Pinpoint the cell where the given text exists, returning its (X, Y) midpoint coordinate. 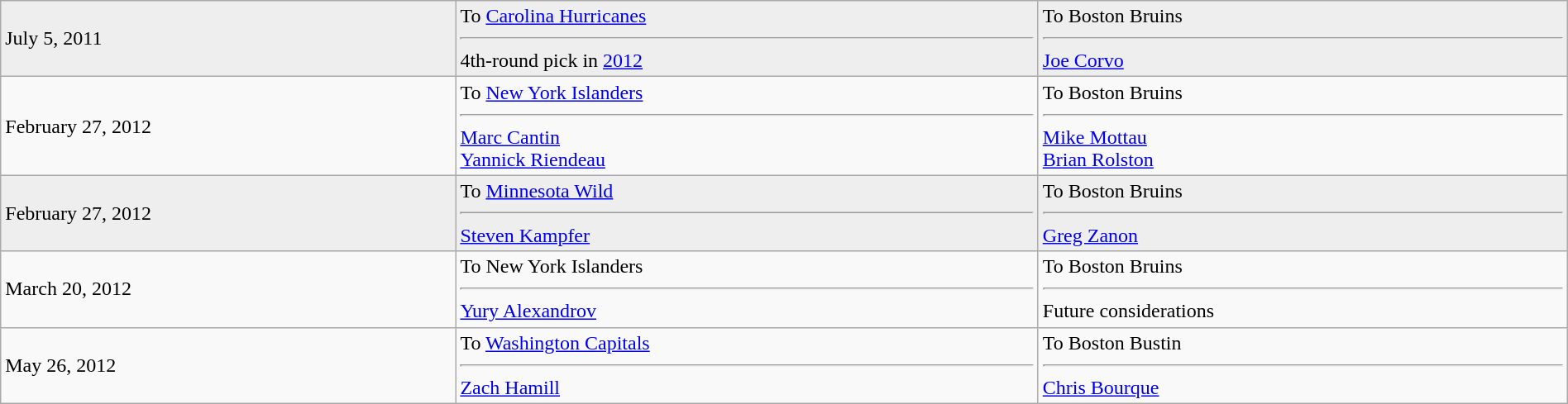
To Boston Bruins Mike MottauBrian Rolston (1303, 126)
To New York IslandersYury Alexandrov (747, 289)
July 5, 2011 (228, 39)
To New York Islanders Marc CantinYannick Riendeau (747, 126)
May 26, 2012 (228, 365)
To Boston Bruins Greg Zanon (1303, 213)
March 20, 2012 (228, 289)
To Carolina Hurricanes 4th-round pick in 2012 (747, 39)
To Washington CapitalsZach Hamill (747, 365)
To Minnesota Wild Steven Kampfer (747, 213)
To Boston Bruins Joe Corvo (1303, 39)
To Boston BustinChris Bourque (1303, 365)
To Boston BruinsFuture considerations (1303, 289)
